Return the [X, Y] coordinate for the center point of the cell that contains the specified text.  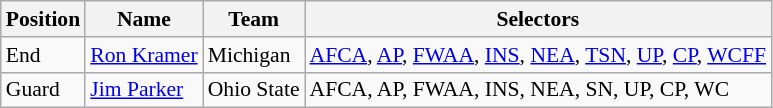
Jim Parker [144, 90]
Ohio State [254, 90]
AFCA, AP, FWAA, INS, NEA, TSN, UP, CP, WCFF [538, 55]
Team [254, 19]
Ron Kramer [144, 55]
End [43, 55]
Name [144, 19]
Michigan [254, 55]
Position [43, 19]
Selectors [538, 19]
AFCA, AP, FWAA, INS, NEA, SN, UP, CP, WC [538, 90]
Guard [43, 90]
